For the text-containing cell, return its midpoint in (X, Y) coordinate format. 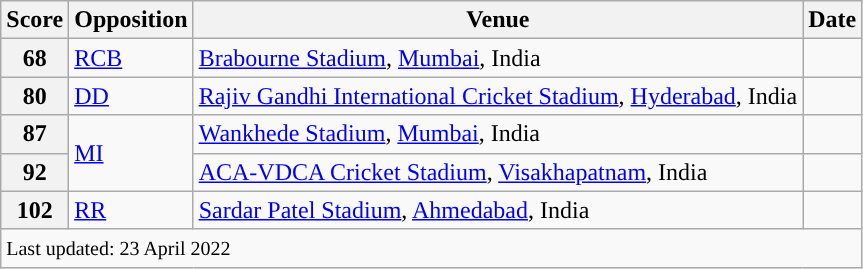
Last updated: 23 April 2022 (432, 248)
MI (131, 153)
ACA-VDCA Cricket Stadium, Visakhapatnam, India (498, 172)
DD (131, 96)
92 (35, 172)
80 (35, 96)
Rajiv Gandhi International Cricket Stadium, Hyderabad, India (498, 96)
Brabourne Stadium, Mumbai, India (498, 58)
Wankhede Stadium, Mumbai, India (498, 134)
RR (131, 210)
Sardar Patel Stadium, Ahmedabad, India (498, 210)
102 (35, 210)
Score (35, 20)
68 (35, 58)
Date (832, 20)
RCB (131, 58)
Venue (498, 20)
Opposition (131, 20)
87 (35, 134)
